Scan for the cell matching the given text and deliver its [X, Y] coordinate at center. 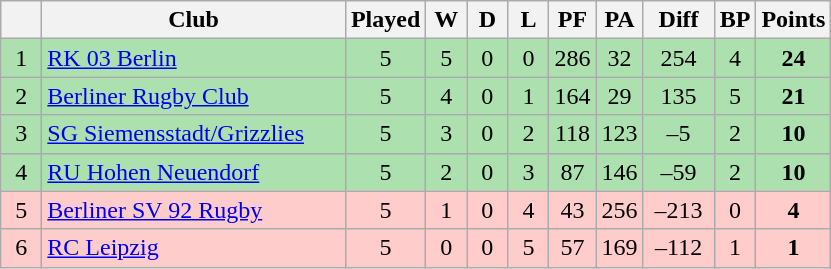
256 [620, 210]
L [528, 20]
24 [794, 58]
Berliner SV 92 Rugby [194, 210]
–5 [678, 134]
57 [572, 248]
87 [572, 172]
164 [572, 96]
118 [572, 134]
146 [620, 172]
–59 [678, 172]
254 [678, 58]
PA [620, 20]
–213 [678, 210]
Diff [678, 20]
RC Leipzig [194, 248]
BP [735, 20]
W [446, 20]
286 [572, 58]
–112 [678, 248]
32 [620, 58]
135 [678, 96]
Berliner Rugby Club [194, 96]
6 [22, 248]
123 [620, 134]
Played [385, 20]
SG Siemensstadt/Grizzlies [194, 134]
PF [572, 20]
Points [794, 20]
21 [794, 96]
43 [572, 210]
29 [620, 96]
Club [194, 20]
RK 03 Berlin [194, 58]
RU Hohen Neuendorf [194, 172]
D [488, 20]
169 [620, 248]
